Pinpoint the cell where the given text exists, returning its (X, Y) midpoint coordinate. 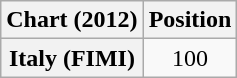
Chart (2012) (72, 20)
Italy (FIMI) (72, 58)
Position (190, 20)
100 (190, 58)
